Determine the (X, Y) coordinate at the center of the cell enclosing the given text.  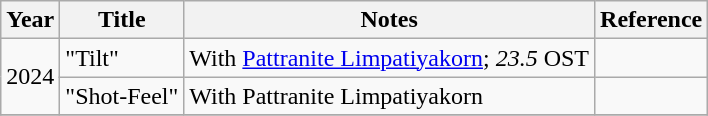
With Pattranite Limpatiyakorn (390, 96)
Title (122, 20)
"Shot-Feel" (122, 96)
Year (30, 20)
"Tilt" (122, 58)
With Pattranite Limpatiyakorn; 23.5 OST (390, 58)
2024 (30, 77)
Notes (390, 20)
Reference (652, 20)
